Determine the [X, Y] coordinate at the center of the cell enclosing the given text.  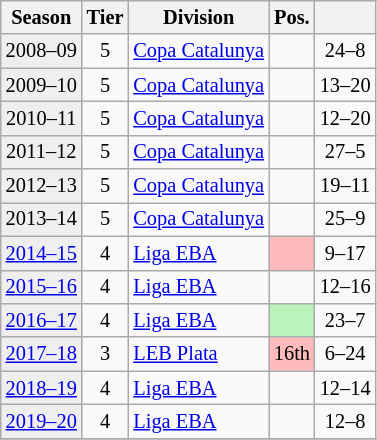
16th [292, 354]
24–8 [346, 51]
2008–09 [42, 51]
2010–11 [42, 118]
2009–10 [42, 85]
3 [106, 354]
25–9 [346, 219]
Tier [106, 17]
19–11 [346, 186]
2014–15 [42, 253]
6–24 [346, 354]
13–20 [346, 85]
2017–18 [42, 354]
2015–16 [42, 287]
2013–14 [42, 219]
2011–12 [42, 152]
2012–13 [42, 186]
27–5 [346, 152]
23–7 [346, 320]
2019–20 [42, 421]
Pos. [292, 17]
12–16 [346, 287]
Season [42, 17]
12–20 [346, 118]
12–8 [346, 421]
2018–19 [42, 388]
9–17 [346, 253]
2016–17 [42, 320]
LEB Plata [198, 354]
12–14 [346, 388]
Division [198, 17]
